Search for the cell housing the specified text and yield its (X, Y) center coordinate. 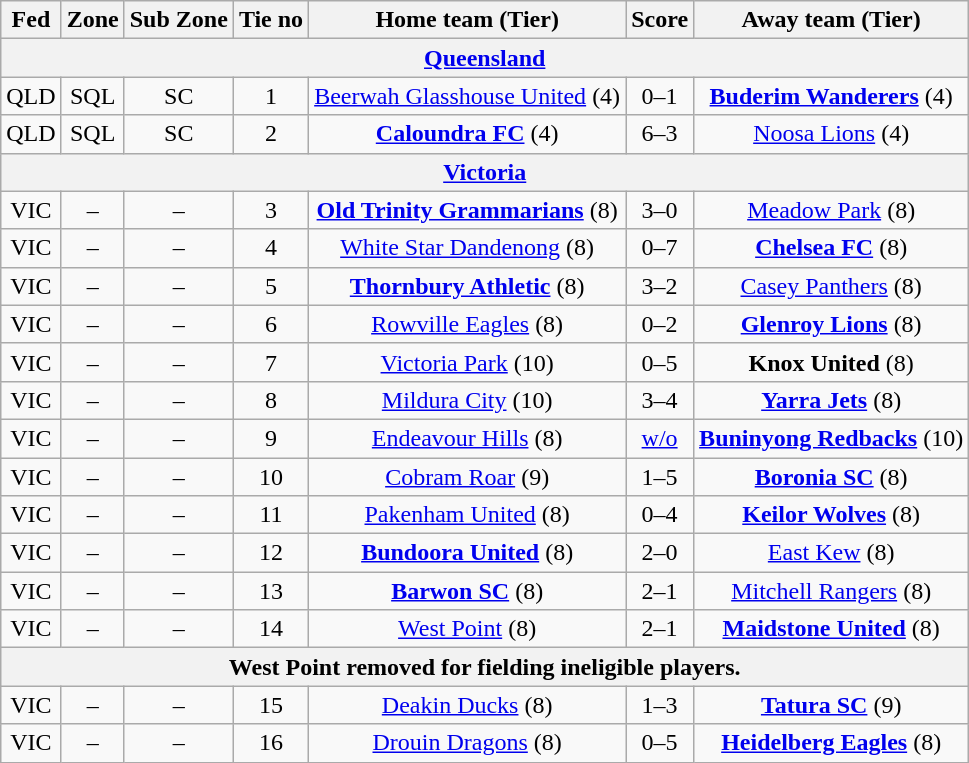
14 (270, 629)
Endeavour Hills (8) (468, 438)
Heidelberg Eagles (8) (832, 743)
Meadow Park (8) (832, 210)
5 (270, 286)
Knox United (8) (832, 362)
Chelsea FC (8) (832, 248)
Cobram Roar (9) (468, 477)
4 (270, 248)
13 (270, 591)
East Kew (8) (832, 553)
Keilor Wolves (8) (832, 515)
Victoria Park (10) (468, 362)
White Star Dandenong (8) (468, 248)
Pakenham United (8) (468, 515)
1–3 (660, 705)
Rowville Eagles (8) (468, 324)
Buninyong Redbacks (10) (832, 438)
Bundoora United (8) (468, 553)
Home team (Tier) (468, 20)
Queensland (485, 58)
Zone (92, 20)
15 (270, 705)
9 (270, 438)
11 (270, 515)
7 (270, 362)
10 (270, 477)
6 (270, 324)
2 (270, 134)
w/o (660, 438)
Boronia SC (8) (832, 477)
Victoria (485, 172)
1–5 (660, 477)
8 (270, 400)
3 (270, 210)
3–2 (660, 286)
Maidstone United (8) (832, 629)
0–2 (660, 324)
Glenroy Lions (8) (832, 324)
3–4 (660, 400)
0–1 (660, 96)
Buderim Wanderers (4) (832, 96)
Score (660, 20)
Barwon SC (8) (468, 591)
16 (270, 743)
Tatura SC (9) (832, 705)
Drouin Dragons (8) (468, 743)
Casey Panthers (8) (832, 286)
Noosa Lions (4) (832, 134)
Mildura City (10) (468, 400)
12 (270, 553)
Fed (31, 20)
2–0 (660, 553)
Deakin Ducks (8) (468, 705)
Beerwah Glasshouse United (4) (468, 96)
Sub Zone (178, 20)
West Point removed for fielding ineligible players. (485, 667)
6–3 (660, 134)
Away team (Tier) (832, 20)
0–4 (660, 515)
0–7 (660, 248)
Caloundra FC (4) (468, 134)
3–0 (660, 210)
Old Trinity Grammarians (8) (468, 210)
Mitchell Rangers (8) (832, 591)
West Point (8) (468, 629)
Yarra Jets (8) (832, 400)
1 (270, 96)
Tie no (270, 20)
Thornbury Athletic (8) (468, 286)
